Detect which cell encompasses the target text, then output its (X, Y) center coordinate. 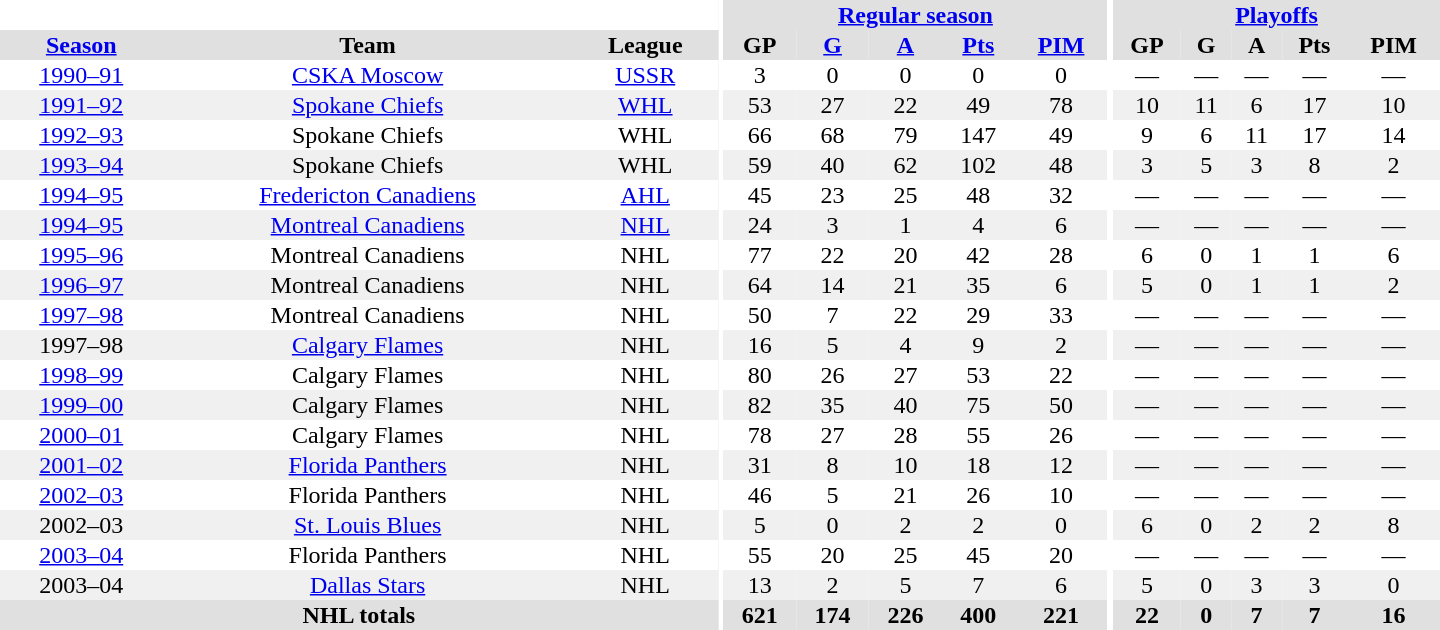
79 (906, 135)
102 (978, 165)
St. Louis Blues (367, 525)
1991–92 (81, 105)
NHL totals (359, 615)
42 (978, 255)
1995–96 (81, 255)
75 (978, 405)
32 (1062, 195)
400 (978, 615)
1992–93 (81, 135)
1998–99 (81, 375)
174 (832, 615)
29 (978, 315)
2001–02 (81, 465)
Fredericton Canadiens (367, 195)
31 (760, 465)
12 (1062, 465)
77 (760, 255)
80 (760, 375)
CSKA Moscow (367, 75)
13 (760, 585)
1999–00 (81, 405)
23 (832, 195)
18 (978, 465)
226 (906, 615)
62 (906, 165)
Regular season (915, 15)
147 (978, 135)
66 (760, 135)
1993–94 (81, 165)
2000–01 (81, 435)
59 (760, 165)
1996–97 (81, 285)
Team (367, 45)
AHL (646, 195)
46 (760, 495)
82 (760, 405)
33 (1062, 315)
621 (760, 615)
64 (760, 285)
1990–91 (81, 75)
Dallas Stars (367, 585)
24 (760, 225)
221 (1062, 615)
Playoffs (1276, 15)
68 (832, 135)
League (646, 45)
USSR (646, 75)
Season (81, 45)
